Return [x, y] of the center of cell containing provided text 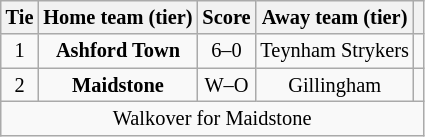
Home team (tier) [118, 17]
Away team (tier) [334, 17]
Teynham Strykers [334, 51]
Score [226, 17]
Maidstone [118, 85]
1 [20, 51]
Walkover for Maidstone [212, 118]
Tie [20, 17]
6–0 [226, 51]
W–O [226, 85]
Ashford Town [118, 51]
Gillingham [334, 85]
2 [20, 85]
